Output the [x, y] coordinate of the center of the cell containing the given text.  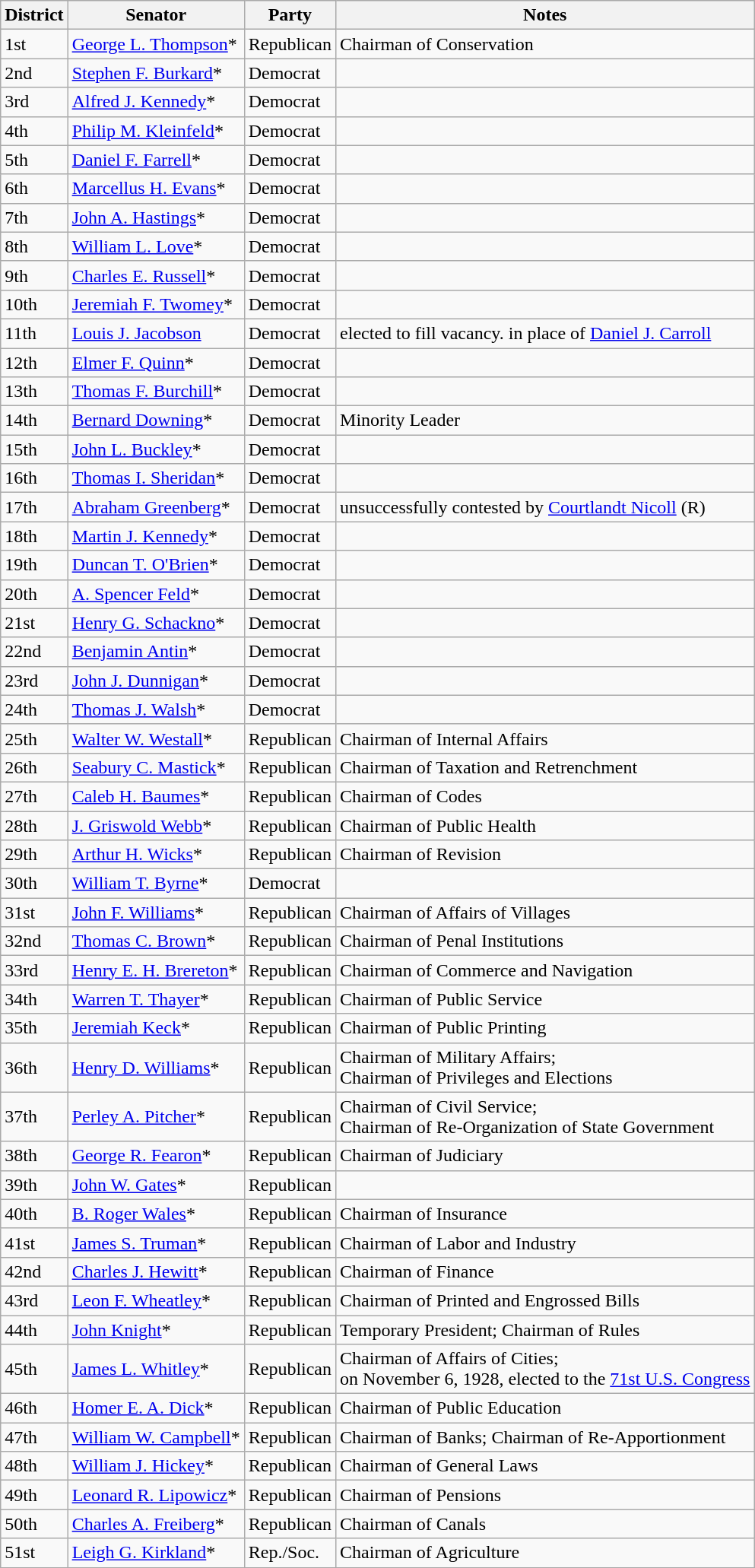
Homer E. A. Dick* [156, 1408]
Chairman of Penal Institutions [545, 941]
12th [34, 363]
Chairman of Pensions [545, 1495]
Temporary President; Chairman of Rules [545, 1330]
13th [34, 392]
Elmer F. Quinn* [156, 363]
Seabury C. Mastick* [156, 767]
11th [34, 333]
2nd [34, 73]
Charles E. Russell* [156, 275]
James L. Whitley* [156, 1369]
42nd [34, 1271]
Chairman of Labor and Industry [545, 1243]
Stephen F. Burkard* [156, 73]
47th [34, 1437]
7th [34, 217]
Duncan T. O'Brien* [156, 565]
Chairman of Codes [545, 796]
30th [34, 884]
27th [34, 796]
George L. Thompson* [156, 44]
49th [34, 1495]
Thomas F. Burchill* [156, 392]
Leigh G. Kirkland* [156, 1553]
Bernard Downing* [156, 421]
17th [34, 507]
William J. Hickey* [156, 1466]
9th [34, 275]
Marcellus H. Evans* [156, 189]
William T. Byrne* [156, 884]
James S. Truman* [156, 1243]
1st [34, 44]
Henry G. Schackno* [156, 623]
Thomas C. Brown* [156, 941]
Chairman of Affairs of Villages [545, 913]
Leon F. Wheatley* [156, 1300]
10th [34, 304]
Leonard R. Lipowicz* [156, 1495]
Chairman of Public Service [545, 999]
23rd [34, 681]
32nd [34, 941]
6th [34, 189]
Chairman of Civil Service; Chairman of Re-Organization of State Government [545, 1116]
Chairman of Commerce and Navigation [545, 970]
John A. Hastings* [156, 217]
John Knight* [156, 1330]
Chairman of Judiciary [545, 1156]
Party [290, 15]
50th [34, 1524]
Arthur H. Wicks* [156, 855]
46th [34, 1408]
Charles A. Freiberg* [156, 1524]
20th [34, 594]
Chairman of General Laws [545, 1466]
John W. Gates* [156, 1185]
Jeremiah F. Twomey* [156, 304]
Chairman of Public Education [545, 1408]
21st [34, 623]
Alfred J. Kennedy* [156, 102]
28th [34, 825]
Chairman of Revision [545, 855]
John J. Dunnigan* [156, 681]
Minority Leader [545, 421]
44th [34, 1330]
Senator [156, 15]
25th [34, 738]
45th [34, 1369]
Louis J. Jacobson [156, 333]
37th [34, 1116]
40th [34, 1214]
48th [34, 1466]
Chairman of Finance [545, 1271]
31st [34, 913]
Caleb H. Baumes* [156, 796]
39th [34, 1185]
Notes [545, 15]
elected to fill vacancy. in place of Daniel J. Carroll [545, 333]
Chairman of Canals [545, 1524]
33rd [34, 970]
Thomas J. Walsh* [156, 709]
29th [34, 855]
34th [34, 999]
William W. Campbell* [156, 1437]
5th [34, 160]
3rd [34, 102]
18th [34, 536]
Henry D. Williams* [156, 1068]
District [34, 15]
43rd [34, 1300]
Perley A. Pitcher* [156, 1116]
19th [34, 565]
Philip M. Kleinfeld* [156, 131]
14th [34, 421]
Chairman of Public Printing [545, 1028]
4th [34, 131]
Benjamin Antin* [156, 652]
Chairman of Agriculture [545, 1553]
Rep./Soc. [290, 1553]
Chairman of Affairs of Cities; on November 6, 1928, elected to the 71st U.S. Congress [545, 1369]
22nd [34, 652]
Chairman of Banks; Chairman of Re-Apportionment [545, 1437]
George R. Fearon* [156, 1156]
A. Spencer Feld* [156, 594]
J. Griswold Webb* [156, 825]
Abraham Greenberg* [156, 507]
Warren T. Thayer* [156, 999]
John F. Williams* [156, 913]
Thomas I. Sheridan* [156, 478]
Jeremiah Keck* [156, 1028]
36th [34, 1068]
Chairman of Taxation and Retrenchment [545, 767]
Daniel F. Farrell* [156, 160]
16th [34, 478]
Chairman of Printed and Engrossed Bills [545, 1300]
15th [34, 449]
35th [34, 1028]
Chairman of Conservation [545, 44]
Chairman of Public Health [545, 825]
Charles J. Hewitt* [156, 1271]
26th [34, 767]
24th [34, 709]
B. Roger Wales* [156, 1214]
51st [34, 1553]
Henry E. H. Brereton* [156, 970]
Chairman of Internal Affairs [545, 738]
Walter W. Westall* [156, 738]
Chairman of Insurance [545, 1214]
8th [34, 246]
unsuccessfully contested by Courtlandt Nicoll (R) [545, 507]
William L. Love* [156, 246]
Martin J. Kennedy* [156, 536]
41st [34, 1243]
38th [34, 1156]
Chairman of Military Affairs; Chairman of Privileges and Elections [545, 1068]
John L. Buckley* [156, 449]
